Search for the cell housing the specified text and yield its (X, Y) center coordinate. 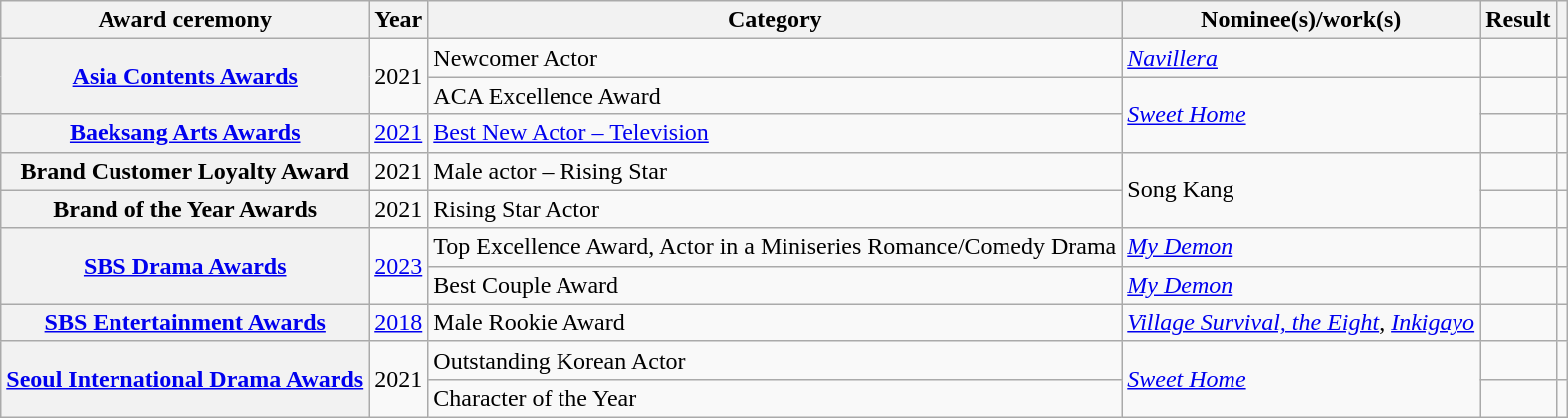
Male actor – Rising Star (775, 171)
Brand Customer Loyalty Award (185, 171)
Year (398, 20)
Best Couple Award (775, 285)
Top Excellence Award, Actor in a Miniseries Romance/Comedy Drama (775, 247)
Nominee(s)/work(s) (1301, 20)
2018 (398, 322)
Brand of the Year Awards (185, 209)
SBS Drama Awards (185, 266)
Rising Star Actor (775, 209)
Outstanding Korean Actor (775, 360)
Best New Actor – Television (775, 133)
Award ceremony (185, 20)
Baeksang Arts Awards (185, 133)
Category (775, 20)
Male Rookie Award (775, 322)
ACA Excellence Award (775, 96)
2023 (398, 266)
Navillera (1301, 58)
SBS Entertainment Awards (185, 322)
Song Kang (1301, 190)
Seoul International Drama Awards (185, 379)
Result (1518, 20)
Character of the Year (775, 398)
Newcomer Actor (775, 58)
Village Survival, the Eight, Inkigayo (1301, 322)
Asia Contents Awards (185, 77)
